Provide the (x, y) coordinate of the cell's center where the given text is located.  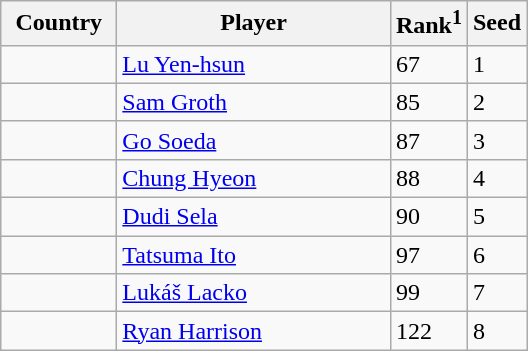
Rank1 (428, 24)
99 (428, 293)
67 (428, 64)
122 (428, 331)
Tatsuma Ito (254, 255)
Chung Hyeon (254, 178)
Player (254, 24)
7 (496, 293)
Seed (496, 24)
Go Soeda (254, 140)
Lukáš Lacko (254, 293)
Dudi Sela (254, 217)
4 (496, 178)
Lu Yen-hsun (254, 64)
1 (496, 64)
8 (496, 331)
Sam Groth (254, 102)
6 (496, 255)
Ryan Harrison (254, 331)
90 (428, 217)
97 (428, 255)
3 (496, 140)
2 (496, 102)
Country (59, 24)
5 (496, 217)
87 (428, 140)
85 (428, 102)
88 (428, 178)
